Locate the cell with the specified text and output its (x, y) center coordinate. 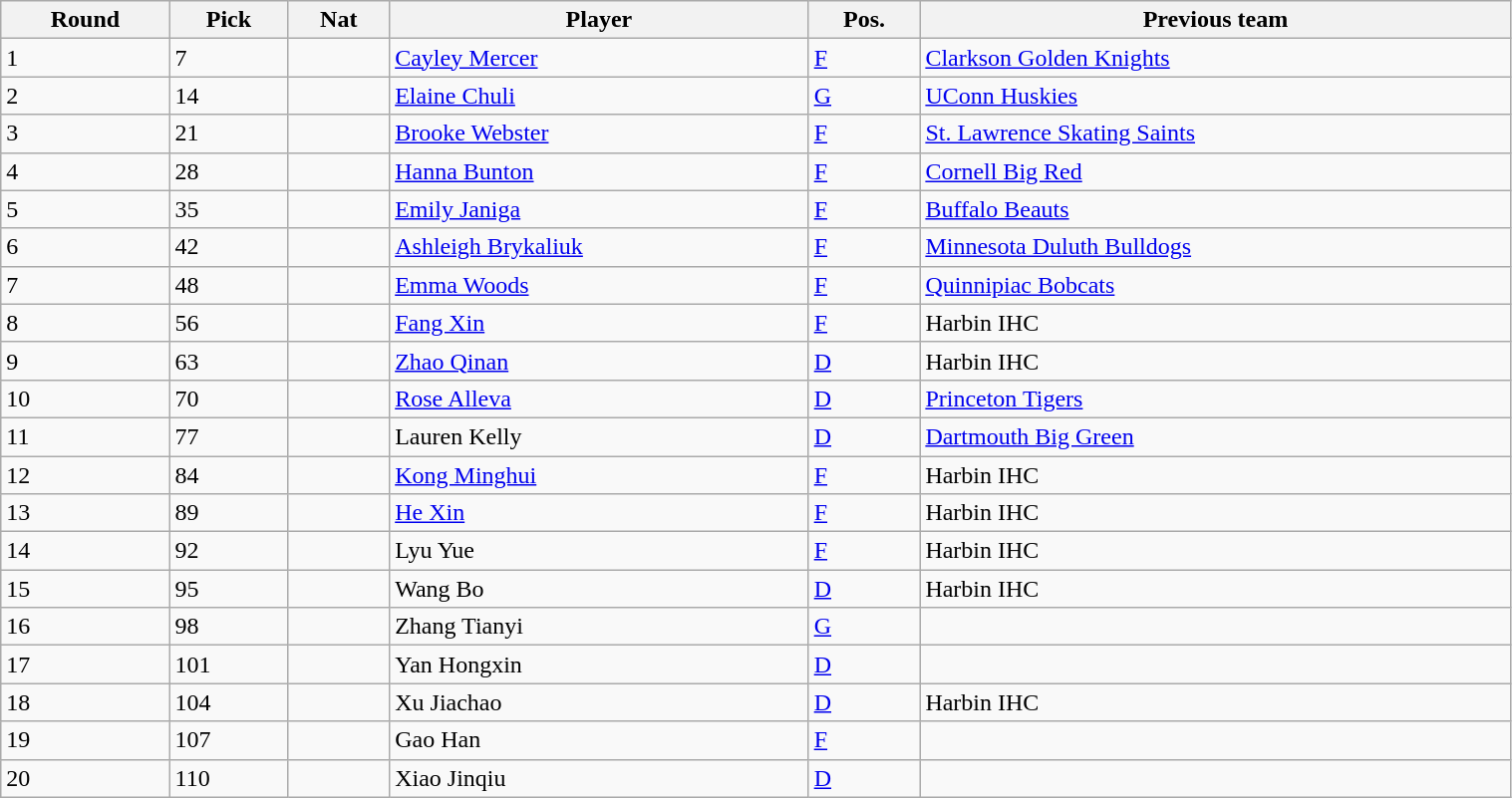
Rose Alleva (599, 399)
19 (86, 740)
77 (229, 436)
101 (229, 665)
Zhao Qinan (599, 361)
Yan Hongxin (599, 665)
Clarkson Golden Knights (1216, 58)
15 (86, 589)
9 (86, 361)
Kong Minghui (599, 475)
18 (86, 702)
13 (86, 513)
107 (229, 740)
104 (229, 702)
70 (229, 399)
Xu Jiachao (599, 702)
Pick (229, 20)
Lauren Kelly (599, 436)
42 (229, 247)
84 (229, 475)
Cayley Mercer (599, 58)
Player (599, 20)
4 (86, 171)
Lyu Yue (599, 551)
2 (86, 96)
Zhang Tianyi (599, 627)
3 (86, 133)
Nat (339, 20)
Hanna Bunton (599, 171)
Elaine Chuli (599, 96)
Dartmouth Big Green (1216, 436)
11 (86, 436)
17 (86, 665)
Gao Han (599, 740)
Cornell Big Red (1216, 171)
Emma Woods (599, 285)
89 (229, 513)
Ashleigh Brykaliuk (599, 247)
56 (229, 323)
1 (86, 58)
8 (86, 323)
20 (86, 778)
Minnesota Duluth Bulldogs (1216, 247)
Round (86, 20)
St. Lawrence Skating Saints (1216, 133)
Previous team (1216, 20)
Buffalo Beauts (1216, 209)
48 (229, 285)
Wang Bo (599, 589)
6 (86, 247)
UConn Huskies (1216, 96)
He Xin (599, 513)
92 (229, 551)
Emily Janiga (599, 209)
98 (229, 627)
28 (229, 171)
Brooke Webster (599, 133)
Princeton Tigers (1216, 399)
21 (229, 133)
110 (229, 778)
35 (229, 209)
5 (86, 209)
63 (229, 361)
Xiao Jinqiu (599, 778)
Quinnipiac Bobcats (1216, 285)
Fang Xin (599, 323)
95 (229, 589)
Pos. (864, 20)
10 (86, 399)
12 (86, 475)
16 (86, 627)
